Output the [x, y] coordinate of the center of the cell containing the given text.  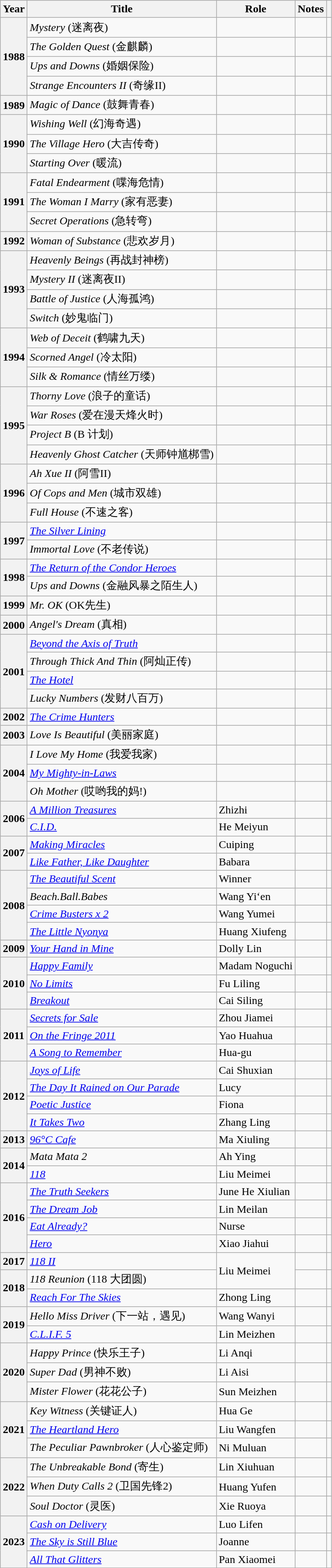
Key Witness (关键证人) [122, 1412]
Ah Xue II (阿雪II) [122, 474]
2011 [14, 1035]
2000 [14, 625]
Hua-gu [255, 1053]
Madam Noguchi [255, 966]
War Roses (爱在漫天烽火时) [122, 416]
2020 [14, 1372]
118 II [122, 1261]
Zhizhi [255, 810]
June He Xiulian [255, 1191]
The Little Nyonya [122, 931]
C.L.I.F. 5 [122, 1335]
Battle of Justice (人海孤鸿) [122, 299]
2021 [14, 1430]
Pan Xiaomei [255, 1559]
Mystery II (迷离夜II) [122, 280]
Switch (妙鬼临门) [122, 318]
Li Anqi [255, 1353]
Wang Yumei [255, 914]
Happy Family [122, 966]
Starting Over (暖流) [122, 163]
I Love My Home (我爱我家) [122, 755]
The Peculiar Pawnbroker (人心鉴定师) [122, 1448]
Mr. OK (OK先生) [122, 605]
The Day It Rained on Our Parade [122, 1087]
Wang Yi‘en [255, 896]
Cai Shuxian [255, 1070]
Yao Huahua [255, 1035]
Strange Encounters II (奇缘II) [122, 86]
Scorned Angel (冷太阳) [122, 357]
2016 [14, 1217]
2023 [14, 1542]
The Unbreakable Bond (寄生) [122, 1467]
Title [122, 9]
1995 [14, 425]
Love Is Beautiful (美丽家庭) [122, 735]
Ups and Downs (婚姻保险) [122, 67]
Year [14, 9]
2002 [14, 717]
All That Glitters [122, 1559]
Project B (B 计划) [122, 435]
Angel's Dream (真相) [122, 625]
Eat Already? [122, 1226]
Heavenly Ghost Catcher (天师钟馗梆雪) [122, 454]
Zhang Ling [255, 1122]
1991 [14, 202]
Reach For The Skies [122, 1298]
The Golden Quest (金麒麟) [122, 47]
Lucky Numbers (发财八百万) [122, 699]
1999 [14, 605]
Beach.Ball.Babes [122, 896]
Fatal Endearment (喋海危情) [122, 182]
Luo Lifen [255, 1524]
Fiona [255, 1105]
The Hotel [122, 680]
Joys of Life [122, 1070]
The Truth Seekers [122, 1191]
Making Miracles [122, 844]
Thorny Love (浪子的童话) [122, 397]
Ups and Downs (金融风暴之陌生人) [122, 586]
Mystery (迷离夜) [122, 27]
Mister Flower (花花公子) [122, 1392]
Ah Ying [255, 1157]
Zhou Jiamei [255, 1018]
1989 [14, 105]
The Beautiful Scent [122, 879]
Heavenly Beings (再战封神榜) [122, 261]
Beyond the Axis of Truth [122, 643]
2006 [14, 818]
Hero [122, 1243]
2012 [14, 1096]
2017 [14, 1261]
118 [122, 1174]
Wang Wanyi [255, 1316]
Through Thick And Thin (阿灿正传) [122, 662]
Mata Mata 2 [122, 1157]
2007 [14, 853]
Zhong Ling [255, 1298]
Role [255, 9]
A Million Treasures [122, 810]
2019 [14, 1325]
Soul Doctor (灵医) [122, 1506]
No Limits [122, 983]
1990 [14, 144]
Web of Deceit (鹤啸九天) [122, 338]
The Woman I Marry (家有恶妻) [122, 202]
2008 [14, 905]
Xie Ruoya [255, 1506]
Silk & Romance (情丝万缕) [122, 377]
Poetic Justice [122, 1105]
2003 [14, 735]
2013 [14, 1139]
The Dream Job [122, 1209]
Oh Mother (哎哟我的妈!) [122, 792]
The Crime Hunters [122, 717]
2001 [14, 671]
2009 [14, 948]
Nurse [255, 1226]
Wishing Well (幻海奇遇) [122, 125]
Hua Ge [255, 1412]
Cai Siling [255, 1001]
1993 [14, 290]
Lin Meizhen [255, 1335]
Of Cops and Men (城市双雄) [122, 493]
Babara [255, 862]
He Meiyun [255, 827]
Crime Busters x 2 [122, 914]
Your Hand in Mine [122, 948]
The Village Hero (大吉传奇) [122, 144]
2022 [14, 1487]
The Return of the Condor Heroes [122, 568]
Sun Meizhen [255, 1392]
2010 [14, 983]
Magic of Dance (鼓舞青春) [122, 105]
The Sky is Still Blue [122, 1542]
1998 [14, 577]
Huang Yufen [255, 1486]
C.I.D. [122, 827]
The Heartland Hero [122, 1429]
My Mighty-in-Laws [122, 773]
Happy Prince (快乐王子) [122, 1353]
Ni Muluan [255, 1448]
118 Reunion (118 大团圆) [122, 1279]
Notes [311, 9]
Woman of Substance (悲欢岁月) [122, 241]
Super Dad (男神不败) [122, 1372]
1997 [14, 541]
A Song to Remember [122, 1053]
Fu Liling [255, 983]
Ma Xiuling [255, 1139]
The Silver Lining [122, 531]
1992 [14, 241]
Joanne [255, 1542]
On the Fringe 2011 [122, 1035]
When Duty Calls 2 (卫国先锋2) [122, 1486]
1988 [14, 57]
2014 [14, 1165]
Secrets for Sale [122, 1018]
Cuiping [255, 844]
Hello Miss Driver (下一站，遇见) [122, 1316]
Lin Meilan [255, 1209]
1996 [14, 493]
2018 [14, 1289]
Lin Xiuhuan [255, 1467]
Like Father, Like Daughter [122, 862]
Huang Xiufeng [255, 931]
Dolly Lin [255, 948]
Cash on Delivery [122, 1524]
Immortal Love (不老传说) [122, 550]
Winner [255, 879]
Liu Wangfen [255, 1429]
Breakout [122, 1001]
Xiao Jiahui [255, 1243]
Full House (不速之客) [122, 512]
2004 [14, 773]
1994 [14, 357]
Secret Operations (急转弯) [122, 222]
It Takes Two [122, 1122]
Lucy [255, 1087]
96°C Cafe [122, 1139]
Li Aisi [255, 1372]
